Extract the [X, Y] coordinate from the center of the cell holding the provided text.  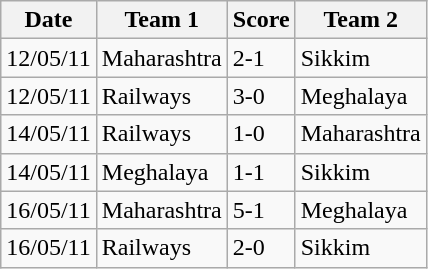
Date [49, 20]
2-1 [261, 58]
Team 1 [162, 20]
Team 2 [360, 20]
1-0 [261, 134]
1-1 [261, 172]
Score [261, 20]
2-0 [261, 248]
5-1 [261, 210]
3-0 [261, 96]
